Capture the cell that displays the provided text and extract its (X, Y) central coordinate. 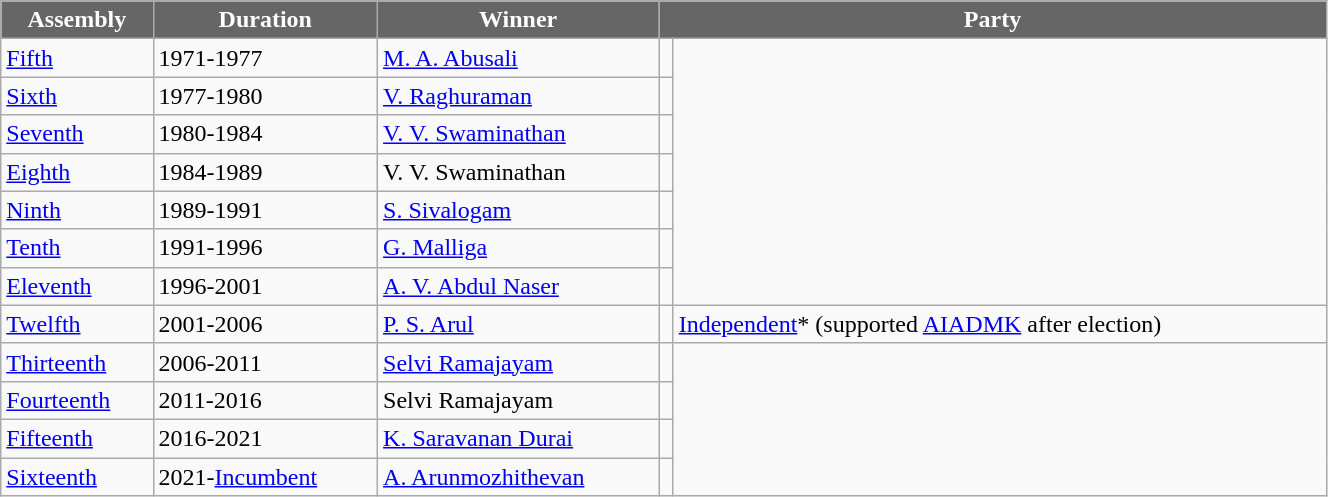
Winner (518, 20)
1984-1989 (266, 172)
Tenth (77, 248)
Party (993, 20)
Seventh (77, 134)
A. Arunmozhithevan (518, 477)
Eleventh (77, 286)
1996-2001 (266, 286)
1980-1984 (266, 134)
Fifteenth (77, 438)
1971-1977 (266, 58)
Fifth (77, 58)
M. A. Abusali (518, 58)
S. Sivalogam (518, 210)
V. Raghuraman (518, 96)
Eighth (77, 172)
G. Malliga (518, 248)
Sixth (77, 96)
2021-Incumbent (266, 477)
Assembly (77, 20)
Twelfth (77, 324)
2016-2021 (266, 438)
Ninth (77, 210)
1991-1996 (266, 248)
K. Saravanan Durai (518, 438)
Independent* (supported AIADMK after election) (1000, 324)
Sixteenth (77, 477)
2006-2011 (266, 362)
Fourteenth (77, 400)
Thirteenth (77, 362)
A. V. Abdul Naser (518, 286)
P. S. Arul (518, 324)
1977-1980 (266, 96)
2011-2016 (266, 400)
1989-1991 (266, 210)
Duration (266, 20)
2001-2006 (266, 324)
